Determine the [x, y] coordinate at the center of the cell enclosing the given text.  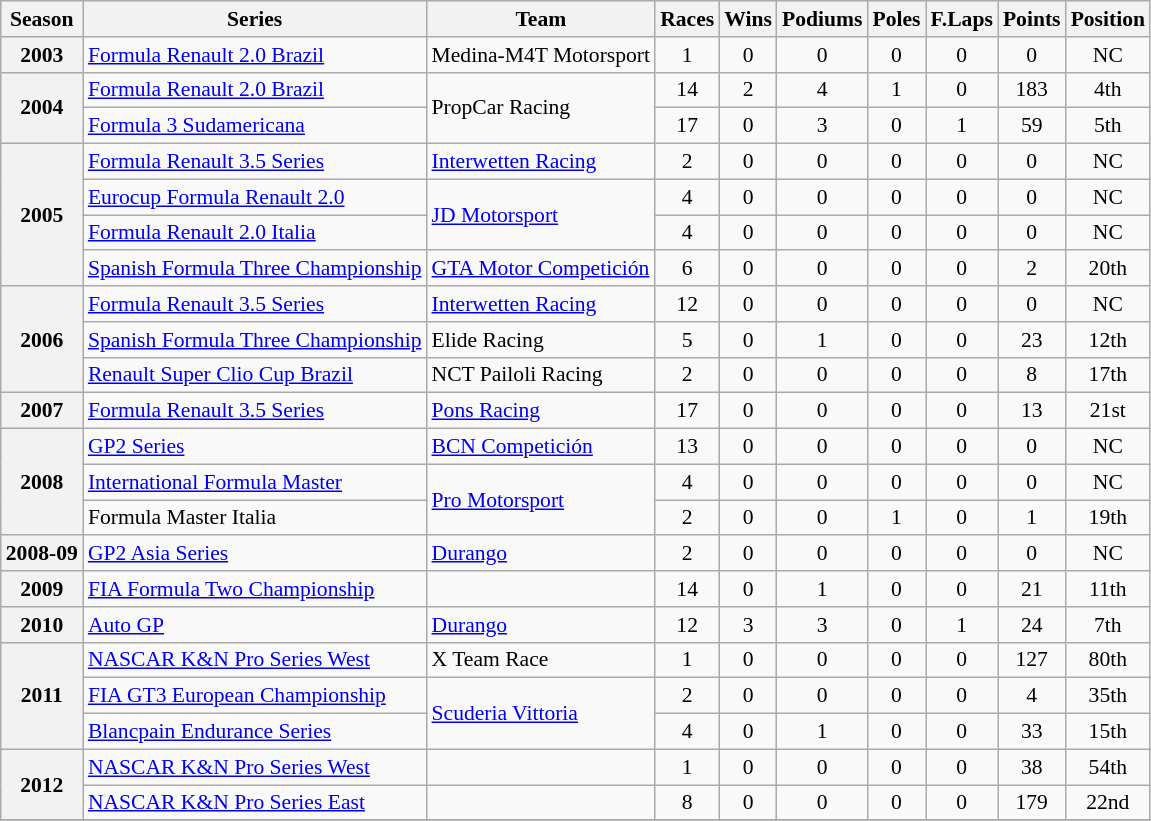
F.Laps [962, 19]
21 [1032, 589]
Pro Motorsport [542, 500]
GP2 Series [255, 447]
GP2 Asia Series [255, 554]
127 [1032, 660]
22nd [1108, 803]
FIA GT3 European Championship [255, 696]
NASCAR K&N Pro Series East [255, 803]
4th [1108, 90]
179 [1032, 803]
Podiums [822, 19]
Pons Racing [542, 411]
23 [1032, 340]
15th [1108, 732]
21st [1108, 411]
2009 [42, 589]
FIA Formula Two Championship [255, 589]
BCN Competición [542, 447]
International Formula Master [255, 482]
NCT Pailoli Racing [542, 375]
2008 [42, 482]
54th [1108, 767]
GTA Motor Competición [542, 269]
Points [1032, 19]
PropCar Racing [542, 108]
24 [1032, 625]
Scuderia Vittoria [542, 714]
2011 [42, 696]
2006 [42, 340]
38 [1032, 767]
59 [1032, 126]
2010 [42, 625]
Formula Renault 2.0 Italia [255, 233]
2004 [42, 108]
12th [1108, 340]
Position [1108, 19]
80th [1108, 660]
11th [1108, 589]
20th [1108, 269]
Blancpain Endurance Series [255, 732]
2003 [42, 55]
Elide Racing [542, 340]
Races [687, 19]
Wins [748, 19]
Formula 3 Sudamericana [255, 126]
X Team Race [542, 660]
5th [1108, 126]
Auto GP [255, 625]
2008-09 [42, 554]
Formula Master Italia [255, 518]
17th [1108, 375]
Medina-M4T Motorsport [542, 55]
Team [542, 19]
19th [1108, 518]
7th [1108, 625]
35th [1108, 696]
33 [1032, 732]
5 [687, 340]
2012 [42, 784]
Poles [896, 19]
JD Motorsport [542, 214]
Series [255, 19]
183 [1032, 90]
Renault Super Clio Cup Brazil [255, 375]
2007 [42, 411]
2005 [42, 215]
6 [687, 269]
Season [42, 19]
Eurocup Formula Renault 2.0 [255, 197]
